Output the [x, y] coordinate of the center of the cell containing the given text.  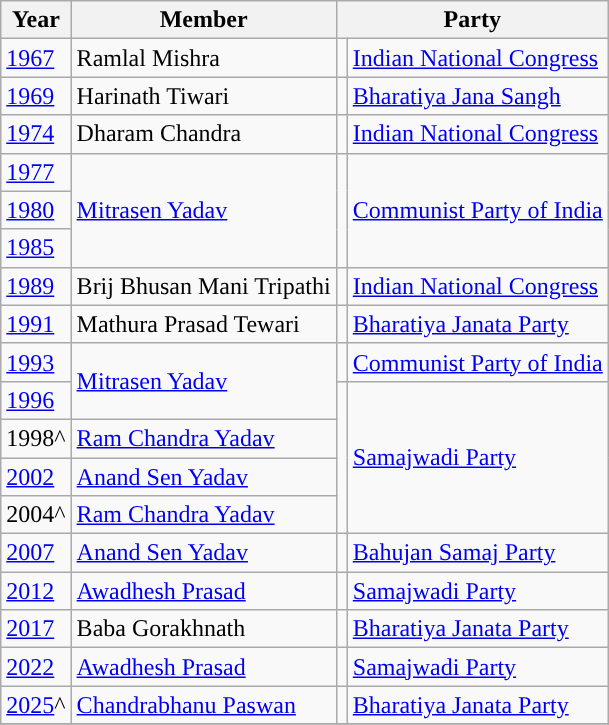
1996 [36, 400]
1991 [36, 324]
Brij Bhusan Mani Tripathi [204, 286]
1967 [36, 58]
2022 [36, 667]
2025^ [36, 705]
Ramlal Mishra [204, 58]
2012 [36, 591]
1969 [36, 96]
1989 [36, 286]
1985 [36, 248]
1977 [36, 172]
Chandrabhanu Paswan [204, 705]
Mathura Prasad Tewari [204, 324]
Bahujan Samaj Party [478, 553]
Baba Gorakhnath [204, 629]
Bharatiya Jana Sangh [478, 96]
Harinath Tiwari [204, 96]
Member [204, 20]
2004^ [36, 515]
1998^ [36, 438]
Dharam Chandra [204, 134]
Year [36, 20]
Party [472, 20]
2017 [36, 629]
2007 [36, 553]
2002 [36, 477]
1993 [36, 362]
1974 [36, 134]
1980 [36, 210]
